Locate the cell with the specified text and output its (x, y) center coordinate. 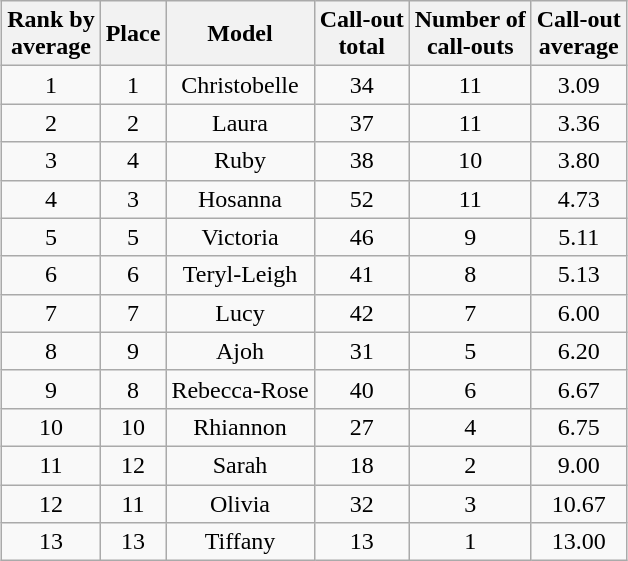
Model (240, 34)
Hosanna (240, 199)
6.67 (578, 389)
Call-outtotal (362, 34)
Ruby (240, 161)
Laura (240, 123)
Christobelle (240, 85)
Lucy (240, 313)
Rank byaverage (51, 34)
41 (362, 275)
3.80 (578, 161)
32 (362, 503)
3.36 (578, 123)
38 (362, 161)
52 (362, 199)
34 (362, 85)
6.75 (578, 427)
5.11 (578, 237)
5.13 (578, 275)
Teryl-Leigh (240, 275)
31 (362, 351)
40 (362, 389)
Rebecca-Rose (240, 389)
6.00 (578, 313)
3.09 (578, 85)
6.20 (578, 351)
13.00 (578, 542)
18 (362, 465)
37 (362, 123)
46 (362, 237)
4.73 (578, 199)
Victoria (240, 237)
Ajoh (240, 351)
10.67 (578, 503)
Number ofcall-outs (470, 34)
Olivia (240, 503)
Call-outaverage (578, 34)
Sarah (240, 465)
9.00 (578, 465)
Place (133, 34)
Rhiannon (240, 427)
42 (362, 313)
Tiffany (240, 542)
27 (362, 427)
